Pinpoint the cell where the given text exists, returning its [X, Y] midpoint coordinate. 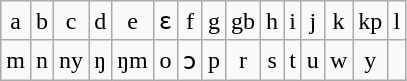
k [338, 21]
ŋm [133, 60]
c [72, 21]
ɔ [190, 60]
s [272, 60]
w [338, 60]
ny [72, 60]
b [42, 21]
ŋ [100, 60]
o [166, 60]
m [16, 60]
i [293, 21]
gb [242, 21]
u [312, 60]
l [397, 21]
e [133, 21]
d [100, 21]
t [293, 60]
j [312, 21]
kp [370, 21]
n [42, 60]
ɛ [166, 21]
h [272, 21]
a [16, 21]
p [214, 60]
r [242, 60]
y [370, 60]
g [214, 21]
f [190, 21]
